Determine the (x, y) coordinate at the center of the cell enclosing the given text.  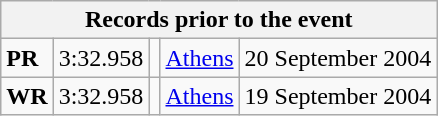
20 September 2004 (338, 58)
19 September 2004 (338, 96)
WR (27, 96)
PR (27, 58)
Records prior to the event (219, 20)
